For the text-containing cell, return its midpoint in [x, y] coordinate format. 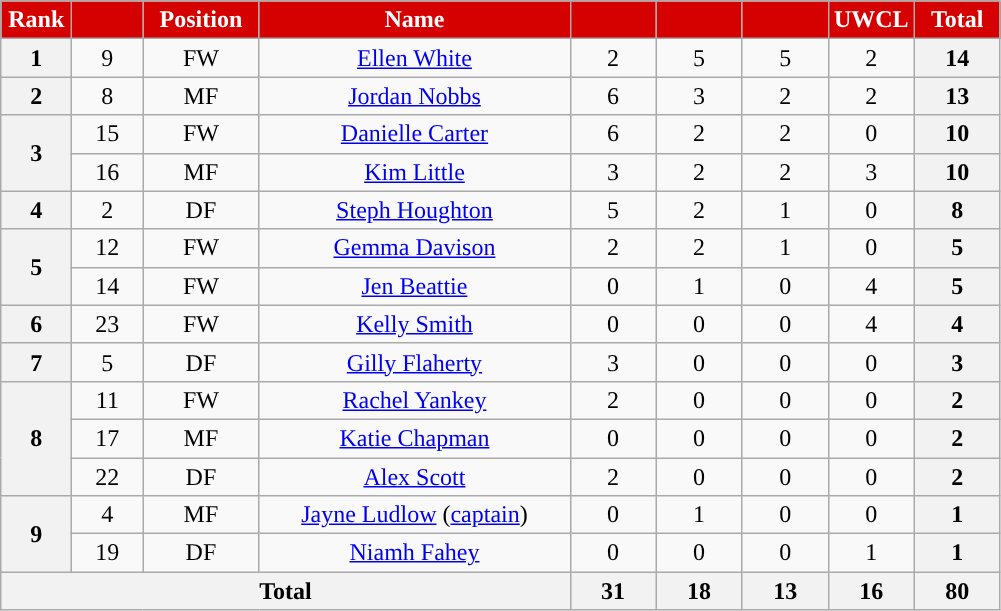
Gilly Flaherty [414, 362]
Niamh Fahey [414, 553]
Jordan Nobbs [414, 96]
80 [957, 591]
Position [201, 20]
Jen Beattie [414, 286]
12 [108, 248]
7 [36, 362]
Katie Chapman [414, 438]
Steph Houghton [414, 210]
18 [699, 591]
Kim Little [414, 172]
Rachel Yankey [414, 400]
Danielle Carter [414, 134]
Ellen White [414, 58]
Alex Scott [414, 477]
11 [108, 400]
17 [108, 438]
Name [414, 20]
15 [108, 134]
Jayne Ludlow (captain) [414, 515]
31 [613, 591]
Gemma Davison [414, 248]
23 [108, 324]
19 [108, 553]
Rank [36, 20]
22 [108, 477]
UWCL [871, 20]
Kelly Smith [414, 324]
